Provide the (X, Y) coordinate of the cell's center where the given text is located.  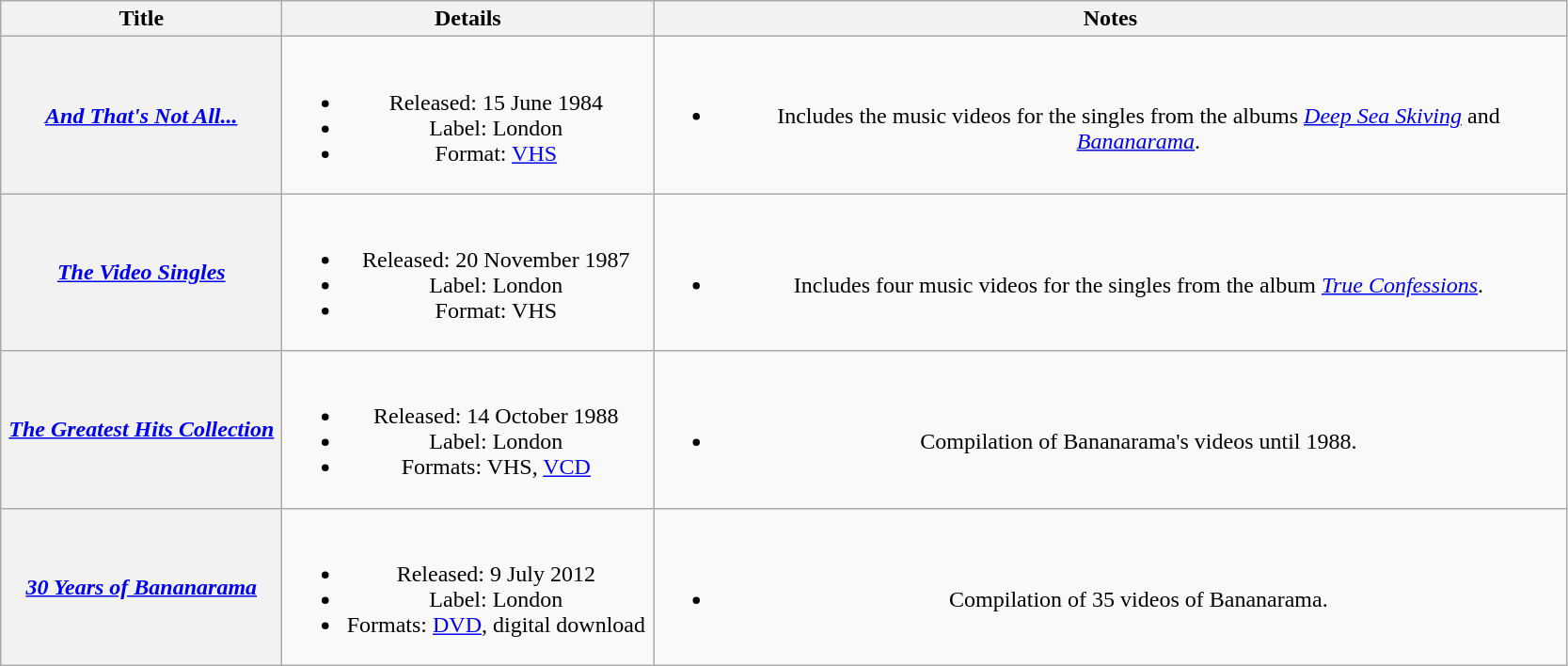
Released: 14 October 1988Label: LondonFormats: VHS, VCD (468, 429)
Details (468, 19)
Released: 15 June 1984Label: LondonFormat: VHS (468, 115)
The Video Singles (141, 273)
Compilation of Bananarama's videos until 1988. (1110, 429)
30 Years of Bananarama (141, 587)
And That's Not All... (141, 115)
Released: 20 November 1987Label: LondonFormat: VHS (468, 273)
Compilation of 35 videos of Bananarama. (1110, 587)
Released: 9 July 2012Label: LondonFormats: DVD, digital download (468, 587)
Includes the music videos for the singles from the albums Deep Sea Skiving and Bananarama. (1110, 115)
Notes (1110, 19)
Includes four music videos for the singles from the album True Confessions. (1110, 273)
The Greatest Hits Collection (141, 429)
Title (141, 19)
